Provide the [x, y] coordinate of the cell's center where the given text is located.  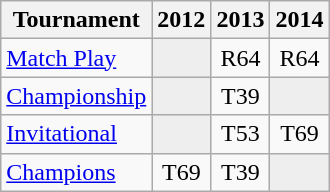
Champions [76, 172]
Tournament [76, 20]
Championship [76, 96]
Match Play [76, 58]
2013 [240, 20]
T53 [240, 134]
2012 [182, 20]
Invitational [76, 134]
2014 [300, 20]
